For the text-containing cell, return its midpoint in [x, y] coordinate format. 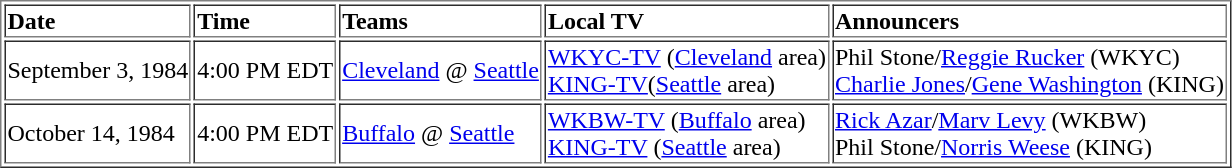
Buffalo @ Seattle [440, 134]
Date [98, 20]
Phil Stone/Reggie Rucker (WKYC)Charlie Jones/Gene Washington (KING) [1030, 70]
WKBW-TV (Buffalo area)KING-TV (Seattle area) [687, 134]
October 14, 1984 [98, 134]
Cleveland @ Seattle [440, 70]
Teams [440, 20]
September 3, 1984 [98, 70]
WKYC-TV (Cleveland area)KING-TV(Seattle area) [687, 70]
Rick Azar/Marv Levy (WKBW)Phil Stone/Norris Weese (KING) [1030, 134]
Time [265, 20]
Announcers [1030, 20]
Local TV [687, 20]
